Return the (X, Y) coordinate for the center point of the cell that contains the specified text.  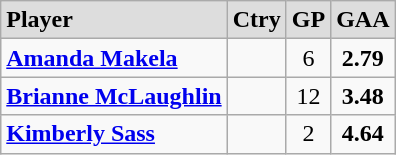
GP (308, 20)
Player (114, 20)
Brianne McLaughlin (114, 96)
Ctry (256, 20)
6 (308, 58)
12 (308, 96)
Amanda Makela (114, 58)
2 (308, 134)
GAA (363, 20)
4.64 (363, 134)
3.48 (363, 96)
2.79 (363, 58)
Kimberly Sass (114, 134)
